Identify which cell holds the provided text, then report its (x, y) central coordinate. 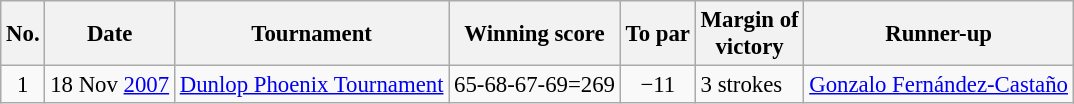
−11 (658, 85)
Gonzalo Fernández-Castaño (938, 85)
18 Nov 2007 (110, 85)
65-68-67-69=269 (535, 85)
Winning score (535, 34)
1 (23, 85)
Margin ofvictory (750, 34)
Runner-up (938, 34)
Date (110, 34)
To par (658, 34)
Tournament (311, 34)
Dunlop Phoenix Tournament (311, 85)
3 strokes (750, 85)
No. (23, 34)
